Return the (X, Y) coordinate for the center point of the cell that contains the specified text.  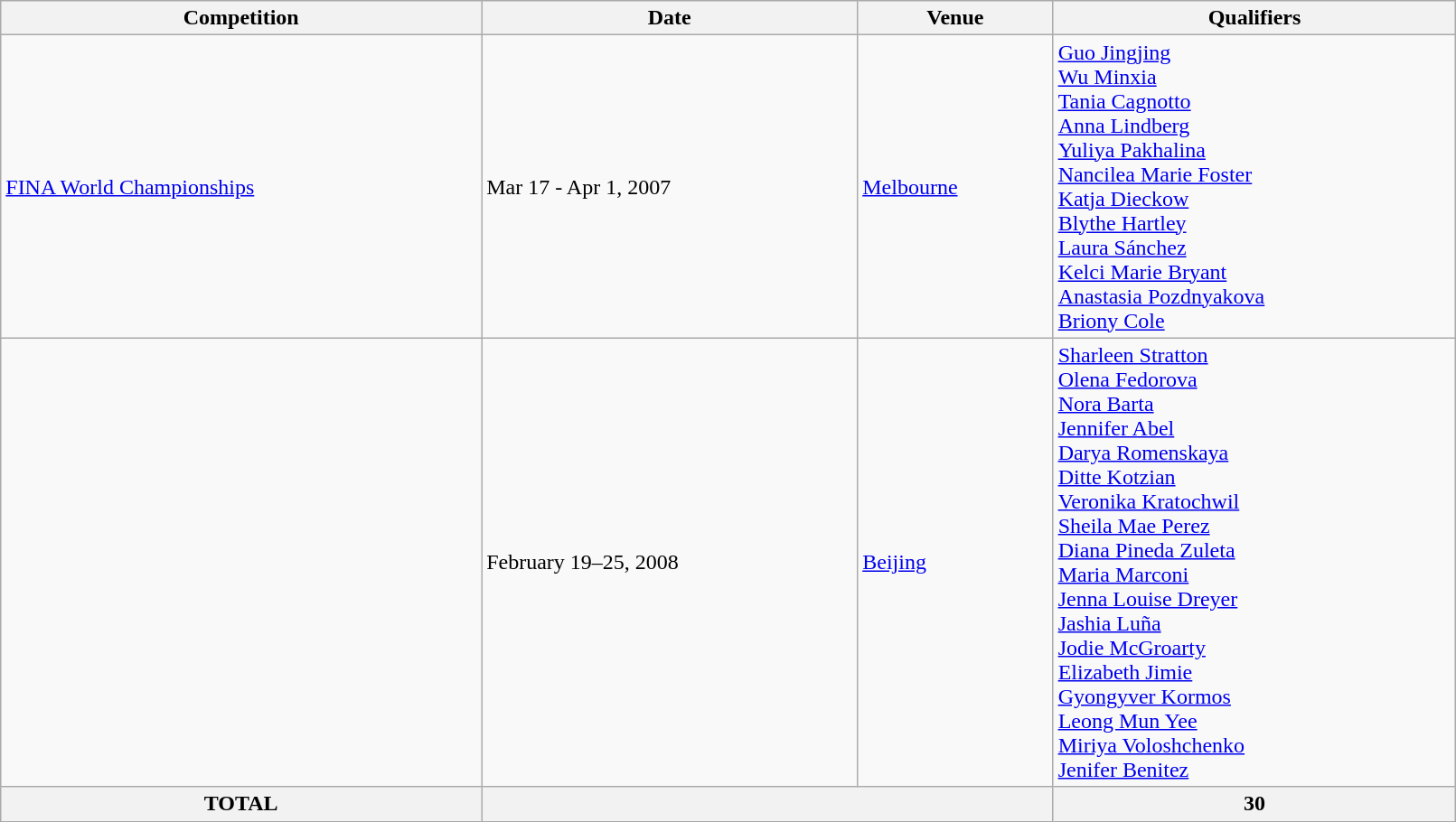
Melbourne (955, 186)
Venue (955, 18)
Competition (241, 18)
Date (670, 18)
FINA World Championships (241, 186)
February 19–25, 2008 (670, 562)
TOTAL (241, 804)
Mar 17 - Apr 1, 2007 (670, 186)
Qualifiers (1254, 18)
Beijing (955, 562)
30 (1254, 804)
